Pinpoint the cell where the given text exists, returning its (x, y) midpoint coordinate. 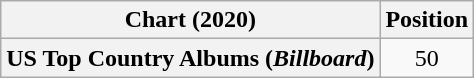
50 (427, 58)
US Top Country Albums (Billboard) (190, 58)
Position (427, 20)
Chart (2020) (190, 20)
